Find where the given text appears and provide that cell's center as [X, Y] coordinate. 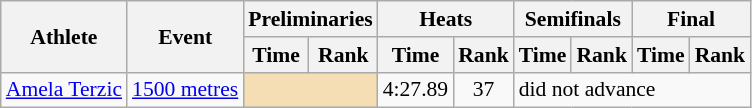
did not advance [632, 90]
Heats [446, 19]
Semifinals [573, 19]
1500 metres [185, 90]
Final [691, 19]
Event [185, 36]
Preliminaries [310, 19]
37 [484, 90]
Athlete [64, 36]
4:27.89 [416, 90]
Amela Terzic [64, 90]
